For the text-containing cell, return its midpoint in [X, Y] coordinate format. 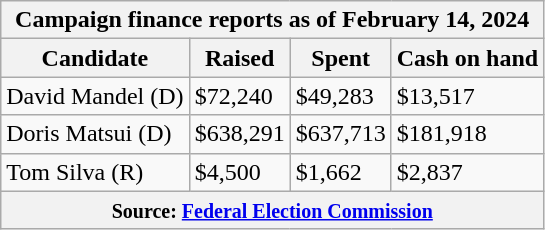
Campaign finance reports as of February 14, 2024 [272, 20]
$4,500 [240, 172]
Raised [240, 58]
$72,240 [240, 96]
Candidate [95, 58]
$638,291 [240, 134]
Cash on hand [467, 58]
$637,713 [340, 134]
$181,918 [467, 134]
$49,283 [340, 96]
Tom Silva (R) [95, 172]
$13,517 [467, 96]
$2,837 [467, 172]
Source: Federal Election Commission [272, 210]
$1,662 [340, 172]
David Mandel (D) [95, 96]
Spent [340, 58]
Doris Matsui (D) [95, 134]
